Provide the [x, y] coordinate of the cell's center where the given text is located.  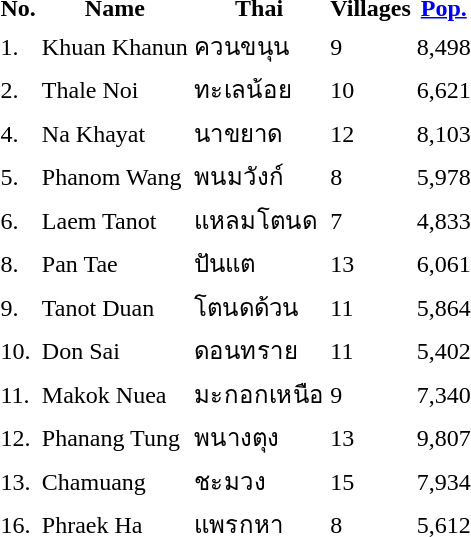
Thale Noi [114, 90]
ควนขนุน [259, 46]
Laem Tanot [114, 220]
ชะมวง [259, 481]
10 [370, 90]
Khuan Khanun [114, 46]
แหลมโตนด [259, 220]
นาขยาด [259, 133]
Phanom Wang [114, 176]
12 [370, 133]
พนมวังก์ [259, 176]
มะกอกเหนือ [259, 394]
Tanot Duan [114, 307]
Makok Nuea [114, 394]
Chamuang [114, 481]
Phanang Tung [114, 438]
Na Khayat [114, 133]
ดอนทราย [259, 350]
7 [370, 220]
โตนดด้วน [259, 307]
Don Sai [114, 350]
Pan Tae [114, 264]
ทะเลน้อย [259, 90]
15 [370, 481]
ปันแต [259, 264]
พนางตุง [259, 438]
8 [370, 176]
